Determine the (x, y) coordinate at the center of the cell enclosing the given text.  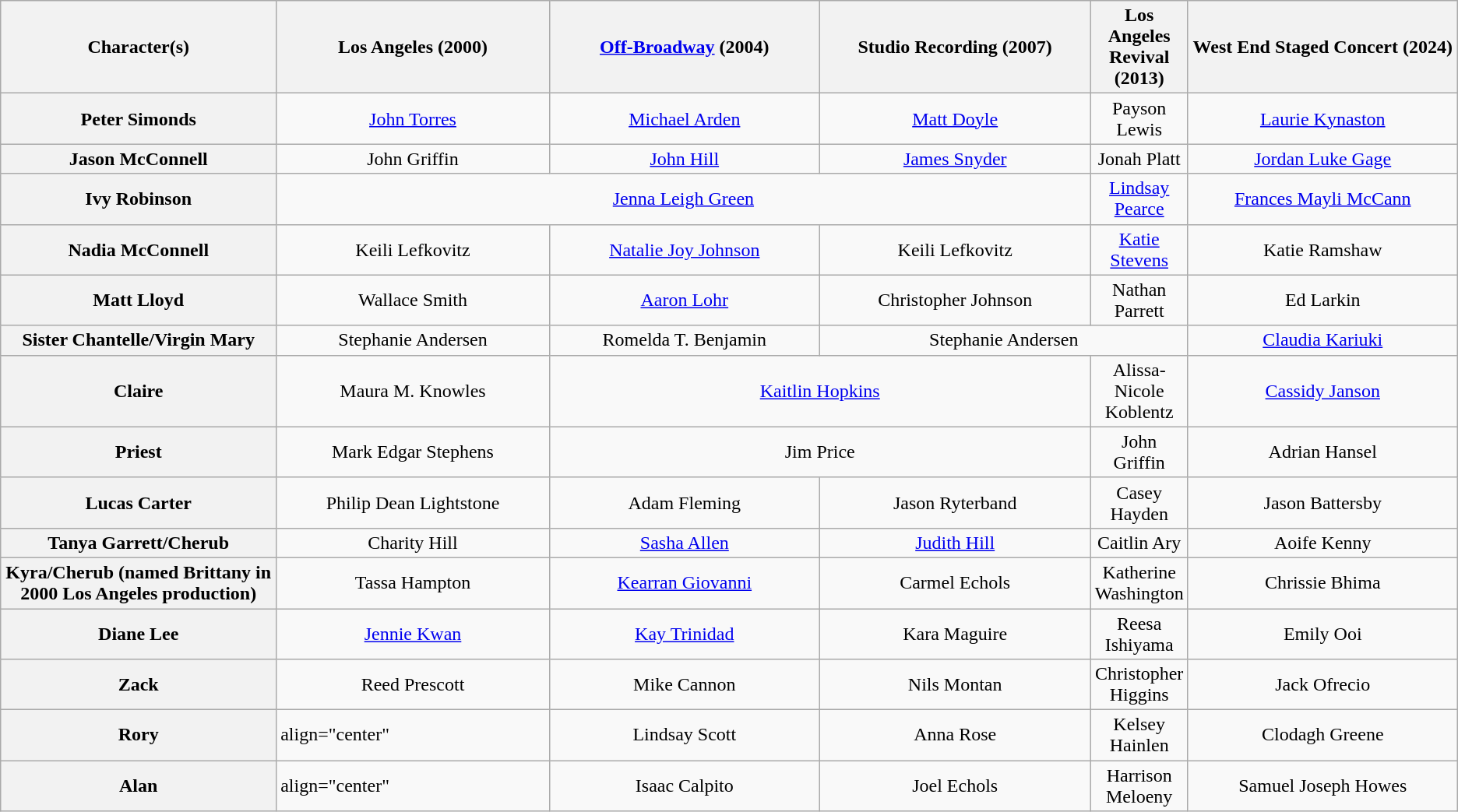
Aaron Lohr (684, 301)
Maura M. Knowles (413, 391)
Carmel Echols (955, 582)
Jennie Kwan (413, 634)
Wallace Smith (413, 301)
Jim Price (819, 452)
Frances Mayli McCann (1322, 199)
Sister Chantelle/Virgin Mary (139, 340)
Kelsey Hainlen (1139, 735)
Nathan Parrett (1139, 301)
Laurie Kynaston (1322, 118)
Christopher Higgins (1139, 685)
Matt Doyle (955, 118)
Kara Maguire (955, 634)
Diane Lee (139, 634)
Lindsay Pearce (1139, 199)
Claire (139, 391)
Mark Edgar Stephens (413, 452)
Romelda T. Benjamin (684, 340)
John Hill (684, 159)
Rory (139, 735)
Matt Lloyd (139, 301)
Clodagh Greene (1322, 735)
Isaac Calpito (684, 786)
Katie Ramshaw (1322, 249)
Character(s) (139, 47)
Los Angeles (2000) (413, 47)
Cassidy Janson (1322, 391)
Jason McConnell (139, 159)
James Snyder (955, 159)
Kaitlin Hopkins (819, 391)
Michael Arden (684, 118)
Los Angeles Revival (2013) (1139, 47)
Caitlin Ary (1139, 543)
Jason Ryterband (955, 503)
Jordan Luke Gage (1322, 159)
Judith Hill (955, 543)
Ivy Robinson (139, 199)
Philip Dean Lightstone (413, 503)
Adrian Hansel (1322, 452)
Katie Stevens (1139, 249)
West End Staged Concert (2024) (1322, 47)
Peter Simonds (139, 118)
Priest (139, 452)
Zack (139, 685)
Studio Recording (2007) (955, 47)
Jenna Leigh Green (684, 199)
Joel Echols (955, 786)
Payson Lewis (1139, 118)
Adam Fleming (684, 503)
Sasha Allen (684, 543)
Jason Battersby (1322, 503)
Reesa Ishiyama (1139, 634)
Mike Cannon (684, 685)
Jonah Platt (1139, 159)
Katherine Washington (1139, 582)
Jack Ofrecio (1322, 685)
Kearran Giovanni (684, 582)
Reed Prescott (413, 685)
Lindsay Scott (684, 735)
Lucas Carter (139, 503)
Aoife Kenny (1322, 543)
Tanya Garrett/Cherub (139, 543)
Emily Ooi (1322, 634)
Claudia Kariuki (1322, 340)
Anna Rose (955, 735)
Alissa-Nicole Koblentz (1139, 391)
Samuel Joseph Howes (1322, 786)
Nils Montan (955, 685)
Nadia McConnell (139, 249)
Harrison Meloeny (1139, 786)
Charity Hill (413, 543)
Tassa Hampton (413, 582)
Chrissie Bhima (1322, 582)
Kay Trinidad (684, 634)
Kyra/Cherub (named Brittany in 2000 Los Angeles production) (139, 582)
John Torres (413, 118)
Off-Broadway (2004) (684, 47)
Ed Larkin (1322, 301)
Christopher Johnson (955, 301)
Natalie Joy Johnson (684, 249)
Alan (139, 786)
Casey Hayden (1139, 503)
